Return [X, Y] of the center of cell containing provided text 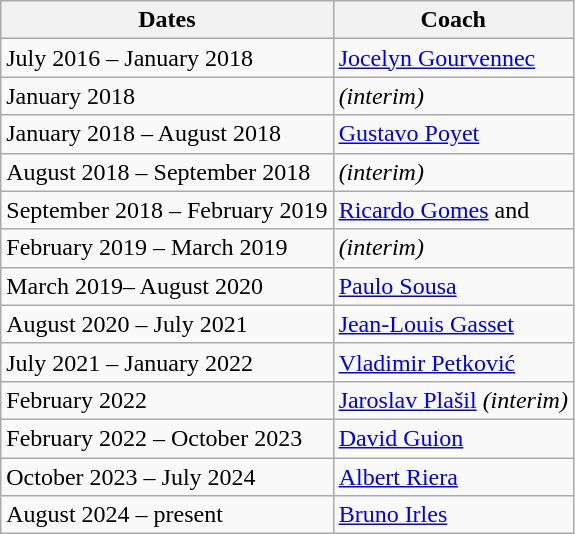
August 2020 – July 2021 [167, 324]
David Guion [453, 438]
July 2016 – January 2018 [167, 58]
August 2024 – present [167, 515]
February 2019 – March 2019 [167, 248]
March 2019– August 2020 [167, 286]
January 2018 [167, 96]
August 2018 – September 2018 [167, 172]
October 2023 – July 2024 [167, 477]
February 2022 [167, 400]
Gustavo Poyet [453, 134]
Coach [453, 20]
Jocelyn Gourvennec [453, 58]
Paulo Sousa [453, 286]
Jaroslav Plašil (interim) [453, 400]
Dates [167, 20]
Vladimir Petković [453, 362]
Ricardo Gomes and [453, 210]
February 2022 – October 2023 [167, 438]
Jean-Louis Gasset [453, 324]
July 2021 – January 2022 [167, 362]
January 2018 – August 2018 [167, 134]
Bruno Irles [453, 515]
Albert Riera [453, 477]
September 2018 – February 2019 [167, 210]
